From the cell containing the given text, extract its center point as (X, Y) coordinate. 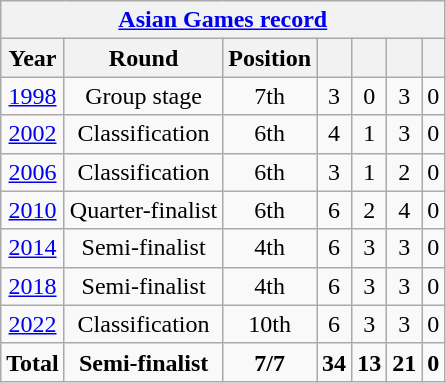
Total (33, 362)
Year (33, 58)
21 (404, 362)
2006 (33, 172)
13 (370, 362)
Position (270, 58)
Quarter-finalist (144, 210)
2018 (33, 286)
Asian Games record (223, 20)
2002 (33, 134)
2022 (33, 324)
2014 (33, 248)
7th (270, 96)
2010 (33, 210)
Round (144, 58)
7/7 (270, 362)
34 (334, 362)
1998 (33, 96)
Group stage (144, 96)
10th (270, 324)
